Detect which cell encompasses the target text, then output its [X, Y] center coordinate. 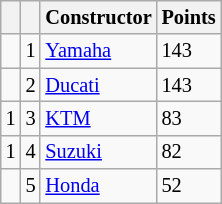
83 [189, 118]
4 [31, 152]
Points [189, 17]
Yamaha [98, 51]
2 [31, 85]
52 [189, 186]
3 [31, 118]
KTM [98, 118]
5 [31, 186]
82 [189, 152]
Honda [98, 186]
Constructor [98, 17]
Suzuki [98, 152]
Ducati [98, 85]
